Pinpoint the cell where the given text exists, returning its (X, Y) midpoint coordinate. 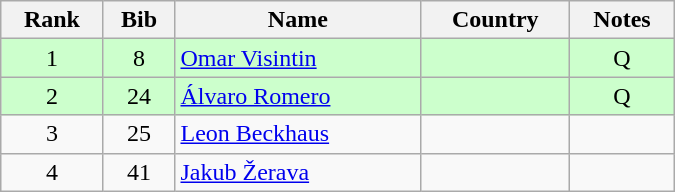
2 (52, 96)
Name (298, 20)
24 (139, 96)
Rank (52, 20)
41 (139, 172)
25 (139, 134)
Álvaro Romero (298, 96)
Omar Visintin (298, 58)
Notes (622, 20)
3 (52, 134)
8 (139, 58)
Country (496, 20)
Bib (139, 20)
1 (52, 58)
Leon Beckhaus (298, 134)
Jakub Žerava (298, 172)
4 (52, 172)
